Locate the cell with the specified text and output its (x, y) center coordinate. 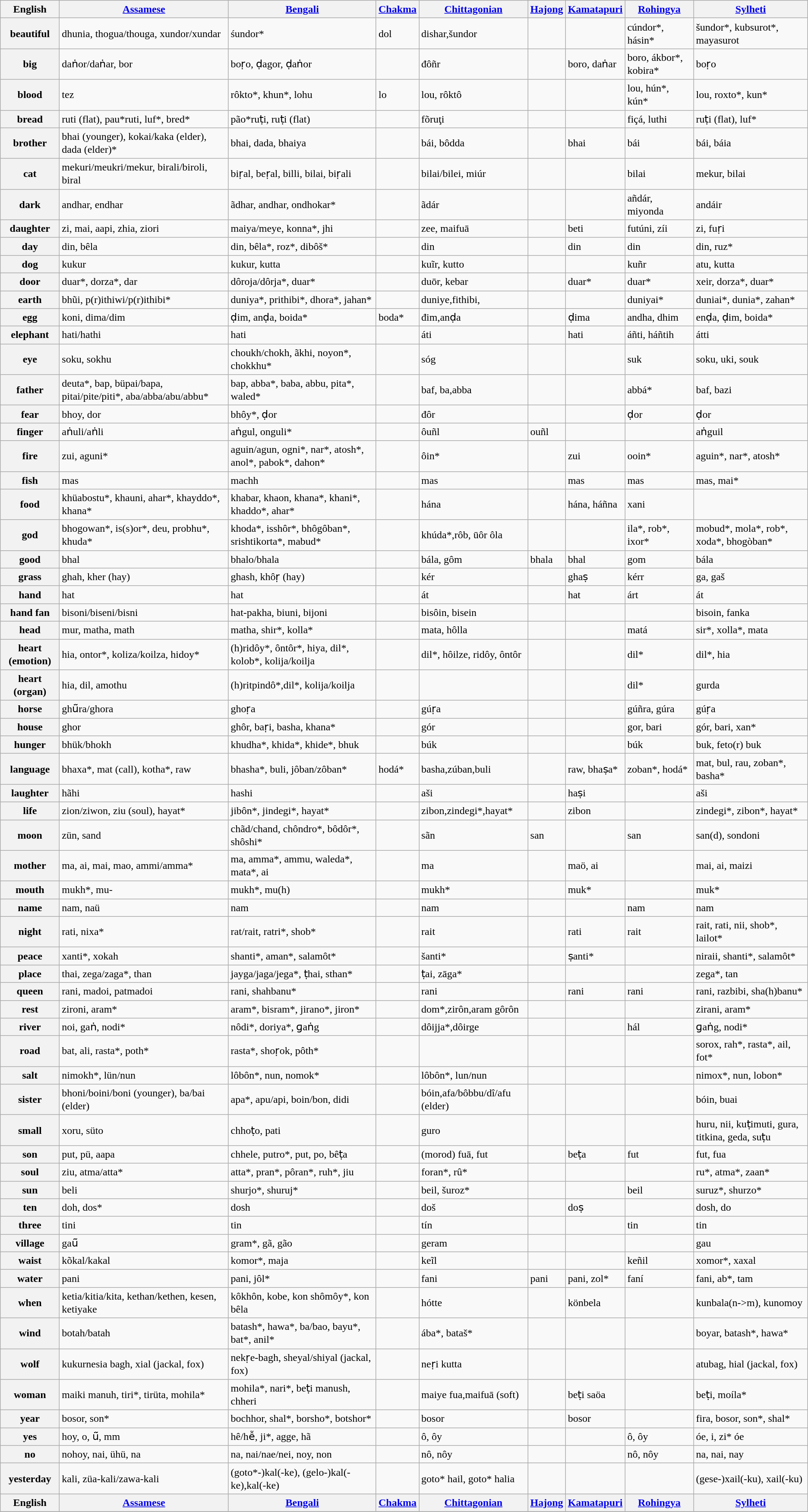
maiye fua,maifuā (soft) (473, 1395)
buk, feto(r) buk (751, 745)
boṛo (751, 64)
thai, zega/zaga*, than (144, 974)
apa*, apu/api, boin/bon, didi (302, 1100)
hãhi (144, 793)
guro (473, 1130)
(goto*-)kal(-ke), (gelo-)kal(-ke),kal(-ke) (302, 1479)
doṣ (595, 1208)
soku, sokhu (144, 359)
ghü̃ra/ghora (144, 710)
ḍim, anḍa, boida* (302, 318)
dôroja/dôrja*, duar* (302, 281)
hat-pakha, biuni, bijoni (302, 612)
áti (473, 335)
laughter (30, 793)
heart (emotion) (30, 654)
rani, shahbanu* (302, 991)
khudha*, khida*, khide*, bhuk (302, 745)
bilai (660, 174)
pani, zol* (595, 1278)
(h)ritpindô*,dil*, kolija/koilja (302, 685)
maö, ai (595, 866)
din, ruz* (751, 246)
small (30, 1130)
khüabostu*, khauni, ahar*, khayddo*, khana* (144, 504)
duniyai* (660, 300)
machh (302, 480)
rat/rait, ratri*, shob* (302, 931)
ruti (flat), pau*ruti, luf*, bred* (144, 119)
big (30, 64)
khoda*, isshôr*, bhôgôban*, srishtikorta*, mabud* (302, 535)
aram*, bisram*, jirano*, jiron* (302, 1009)
nôdi*, doriya*, ɡaṅg (302, 1027)
bhük/bhokh (144, 745)
ghor (144, 727)
dôijja*,dôirge (473, 1027)
goto* hail, goto* halia (473, 1479)
añdár, miyonda (660, 205)
niraii, shanti*, salamôt* (751, 956)
deuta*, bap, büpai/bapa, pitai/pite/piti*, aba/abba/abu/abbu* (144, 390)
botah/batah (144, 1333)
bhai, dada, bhaiya (302, 143)
lôbôn*, nun, nomok* (302, 1076)
bisoin, fanka (751, 612)
water (30, 1278)
fut, fua (751, 1154)
hunger (30, 745)
(gese-)xail(-ku), xail(-ku) (751, 1479)
bhoni/boini/boni (younger), ba/bai (elder) (144, 1100)
soul (30, 1172)
mata, hôlla (473, 630)
bhai (younger), kokai/kaka (elder), dada (elder)* (144, 143)
mukh* (473, 890)
bhogowan*, is(s)or*, deu, probhu*, khuda* (144, 535)
choukh/chokh, ãkhi, noyon*, chokkhu* (302, 359)
bái, bôdda (473, 143)
mekuri/meukri/mekur, birali/biroli, biral (144, 174)
huru, nii, kuṭimuti, gura, titkina, geda, suṭu (751, 1130)
father (30, 390)
zibon (595, 811)
fani (473, 1278)
bhala (546, 559)
ãdár (473, 205)
daughter (30, 229)
nam, naü (144, 907)
koni, dima/dim (144, 318)
xanti*, xokah (144, 956)
bála, gôm (473, 559)
šundor*, kubsurot*, mayasurot (751, 34)
elephant (30, 335)
maiya/meye, konna*, jhi (302, 229)
ma (473, 866)
lou, hún*, kún* (660, 95)
ruṭi (flat), luf* (751, 119)
zion/ziwon, ziu (soul), hayat* (144, 811)
nohoy, nai, ühü, na (144, 1455)
lou, roxto*, kun* (751, 95)
đim,anḍa (473, 318)
place (30, 974)
na, nai, nay (751, 1455)
bhalo/bhala (302, 559)
bála (751, 559)
hodá* (397, 769)
gor, bari (660, 727)
house (30, 727)
bóin,afa/bôbbu/dî/afu (elder) (473, 1100)
beil (660, 1190)
aṅgul, onguli* (302, 432)
duōr, kebar (473, 281)
boda* (397, 318)
doš (473, 1208)
rani, madoi, patmadoi (144, 991)
ru*, atma*, zaan* (751, 1172)
fiçá, luthi (660, 119)
mohila*, nari*, beṭi manush, chheri (302, 1395)
din, bêla*, roz*, dibôš* (302, 246)
peace (30, 956)
ooin* (660, 456)
matha, shir*, kolla* (302, 630)
gaü̃ (144, 1243)
gurda (751, 685)
baf, ba,abba (473, 390)
finger (30, 432)
nekṛe-bagh, sheyal/shiyal (jackal, fox) (302, 1364)
hia, dil, amothu (144, 685)
beli (144, 1190)
zui, aguni* (144, 456)
bhôy*, ḍor (302, 414)
door (30, 281)
cat (30, 174)
beautiful (30, 34)
kõkal/kakal (144, 1260)
dil*, hia (751, 654)
jayga/jaga/jega*, ṭhai, sthan* (302, 974)
life (30, 811)
brother (30, 143)
bat, ali, rasta*, poth* (144, 1051)
hia, ontor*, koliza/koilza, hidoy* (144, 654)
basha,zúban,buli (473, 769)
aguin*, nar*, atosh* (751, 456)
bóin, buai (751, 1100)
hána (473, 504)
ghôr, baṛi, basha, khana* (302, 727)
atubag, hial (jackal, fox) (751, 1364)
šanti* (473, 956)
god (30, 535)
food (30, 504)
wind (30, 1333)
đôñr (473, 64)
atu, kutta (751, 264)
language (30, 769)
bilai/bilei, miúr (473, 174)
queen (30, 991)
gúñra, gúra (660, 710)
eye (30, 359)
san(d), sondoni (751, 835)
mukh*, mu- (144, 890)
hoy, o, ü̃, mm (144, 1436)
kérr (660, 577)
egg (30, 318)
na, nai/nae/nei, noy, non (302, 1455)
cúndor*, hásin* (660, 34)
kali, züa-kali/zawa-kali (144, 1479)
horse (30, 710)
kôkhôn, kobe, kon shômôy*, kon bêla (302, 1303)
suk (660, 359)
ouñl (546, 432)
duniye,fithibi, (473, 300)
hati/hathi (144, 335)
nimokh*, lün/nun (144, 1076)
kuĩr, kutto (473, 264)
(h)ridôy*, ôntôr*, hiya, dil*, kolob*, kolija/koilja (302, 654)
rati, nixa* (144, 931)
beil, šuroz* (473, 1190)
duniya*, prithibi*, dhora*, jahan* (302, 300)
zee, maifuā (473, 229)
dog (30, 264)
áñti, háñtih (660, 335)
ãdhar, andhar, ondhokar* (302, 205)
ṣanti* (595, 956)
chãd/chand, chôndro*, bôdôr*, shôshi* (302, 835)
zega*, tan (751, 974)
good (30, 559)
fish (30, 480)
aṅguil (751, 432)
kunbala(n->m), kunomoy (751, 1303)
fear (30, 414)
foran*, rû* (473, 1172)
xani (660, 504)
biṛal, beṛal, billi, bilai, biṛali (302, 174)
beti (595, 229)
dol (397, 34)
chhele, putro*, put, po, bêṭa (302, 1154)
yesterday (30, 1479)
gom (660, 559)
mother (30, 866)
doh, dos* (144, 1208)
dhunia, thogua/thouga, xundor/xundar (144, 34)
sãn (473, 835)
baf, bazi (751, 390)
matá (660, 630)
dosh, do (751, 1208)
bhai (595, 143)
hê/hễ, ji*, agge, hã (302, 1436)
keĩl (473, 1260)
moon (30, 835)
bhũi, p(r)ithiwi/p(r)ithibi* (144, 300)
din, bêla (144, 246)
three (30, 1225)
hashi (302, 793)
futúni, zíi (660, 229)
faní (660, 1278)
fut (660, 1154)
road (30, 1051)
abbá* (660, 390)
enḍa, ḍim, boida* (751, 318)
zi, fuṛi (751, 229)
ghash, khôṛ (hay) (302, 577)
soku, uki, souk (751, 359)
sóg (473, 359)
boṛo, ḍagor, ḍaṅor (302, 64)
hótte (473, 1303)
mekur, bilai (751, 174)
chhoṭo, pati (302, 1130)
ḍima (595, 318)
ôuñl (473, 432)
(morod) fuā, fut (473, 1154)
bosor, son* (144, 1419)
tez (144, 95)
dil*, hôilze, ridôy, ôntôr (473, 654)
night (30, 931)
when (30, 1303)
tini (144, 1225)
kukur, kutta (302, 264)
ába*, bataš* (473, 1333)
sun (30, 1190)
bhaxa*, mat (call), kotha*, raw (144, 769)
dosh (302, 1208)
dark (30, 205)
andha, dhim (660, 318)
name (30, 907)
komor*, maja (302, 1260)
xomor*, xaxal (751, 1260)
zün, sand (144, 835)
zindegi*, zibon*, hayat* (751, 811)
mas, mai* (751, 480)
ga, gaš (751, 577)
waist (30, 1260)
mat, bul, rau, zoban*, basha* (751, 769)
tín (473, 1225)
earth (30, 300)
salt (30, 1076)
dishar,šundor (473, 34)
bhasha*, buli, jôban/zôban* (302, 769)
óe, i, zi* óe (751, 1436)
beṭi saöa (595, 1395)
batash*, hawa*, ba/bao, bayu*, bat*, anil* (302, 1333)
gór, bari, xan* (751, 727)
rôkto*, khun*, lohu (302, 95)
fani, ab*, tam (751, 1278)
đôr (473, 414)
shanti*, aman*, salamôt* (302, 956)
zibon,zindegi*,hayat* (473, 811)
zi, mai, aapi, zhia, ziori (144, 229)
mukh*, mu(h) (302, 890)
lôbôn*, lun/nun (473, 1076)
village (30, 1243)
ketia/kitia/kita, kethan/kethen, kesen, ketiyake (144, 1303)
árt (660, 595)
duniai*, dunia*, zahan* (751, 300)
kuñr (660, 264)
śundor* (302, 34)
bisoni/biseni/bisni (144, 612)
suruz*, shurzo* (751, 1190)
mai, ai, maizi (751, 866)
year (30, 1419)
keñil (660, 1260)
ten (30, 1208)
jibôn*, jindegi*, hayat* (302, 811)
beṭa (595, 1154)
aṅuli/aṅli (144, 432)
ma, ai, mai, mao, ammi/amma* (144, 866)
sir*, xolla*, mata (751, 630)
boyar, batash*, hawa* (751, 1333)
no (30, 1455)
lo (397, 95)
gór (473, 727)
ṭai, zāga* (473, 974)
kukur (144, 264)
bái (660, 143)
ila*, rob*, ixor* (660, 535)
andhar, endhar (144, 205)
hand fan (30, 612)
geram (473, 1243)
pão*ruṭi, ruṭi (flat) (302, 119)
ghah, kher (hay) (144, 577)
haṣi (595, 793)
bhoy, dor (144, 414)
lou, rôktô (473, 95)
woman (30, 1395)
raw, bhaṣa* (595, 769)
rait, rati, nii, shob*, lailot* (751, 931)
kér (473, 577)
shurjo*, shuruj* (302, 1190)
sister (30, 1100)
rasta*, shoṛok, pôth* (302, 1051)
fõruţi (473, 119)
zui (595, 456)
beṭi, moíla* (751, 1395)
ghaṣ (595, 577)
boro, ákbor*, kobira* (660, 64)
atta*, pran*, pôran*, ruh*, jiu (302, 1172)
ziu, atma/atta* (144, 1172)
xeir, dorza*, duar* (751, 281)
ôin* (473, 456)
head (30, 630)
bread (30, 119)
mobud*, mola*, rob*, xoda*, bhogòban* (751, 535)
heart (organ) (30, 685)
wolf (30, 1364)
rati (595, 931)
bisôin, bisein (473, 612)
blood (30, 95)
gau (751, 1243)
noi, gaṅ, nodi* (144, 1027)
zoban*, hodá* (660, 769)
ghoṛa (302, 710)
hál (660, 1027)
hána, háñna (595, 504)
sorox, rah*, rasta*, ail, fot* (751, 1051)
khabar, khaon, khana*, khani*, khaddo*, ahar* (302, 504)
neṛi kutta (473, 1364)
maiki manuh, tiri*, tirüta, mohila* (144, 1395)
ɡaṅg, nodi* (751, 1027)
khúda*,rôb, ūôr ôla (473, 535)
kukurnesia bagh, xial (jackal, fox) (144, 1364)
mouth (30, 890)
aguin/agun, ogni*, nar*, atosh*, anol*, pabok*, dahon* (302, 456)
zirani, aram* (751, 1009)
rani, razbibi, sha(h)banu* (751, 991)
grass (30, 577)
fire (30, 456)
xoru, süto (144, 1130)
put, pü, aapa (144, 1154)
ma, amma*, ammu, waleda*, mata*, ai (302, 866)
zironi, aram* (144, 1009)
daṅor/daṅar, bor (144, 64)
pani, jôl* (302, 1278)
bochhor, shal*, borsho*, botshor* (302, 1419)
nimox*, nun, lobon* (751, 1076)
river (30, 1027)
átti (751, 335)
andáir (751, 205)
könbela (595, 1303)
boro, daṅar (595, 64)
bái, báia (751, 143)
hand (30, 595)
yes (30, 1436)
bap, abba*, baba, abbu, pita*, waled* (302, 390)
son (30, 1154)
fira, bosor, son*, shal* (751, 1419)
day (30, 246)
dom*,zirôn,aram gôrôn (473, 1009)
gram*, gã, gão (302, 1243)
rest (30, 1009)
mur, matha, math (144, 630)
duar*, dorza*, dar (144, 281)
